Search for the cell housing the specified text and yield its [X, Y] center coordinate. 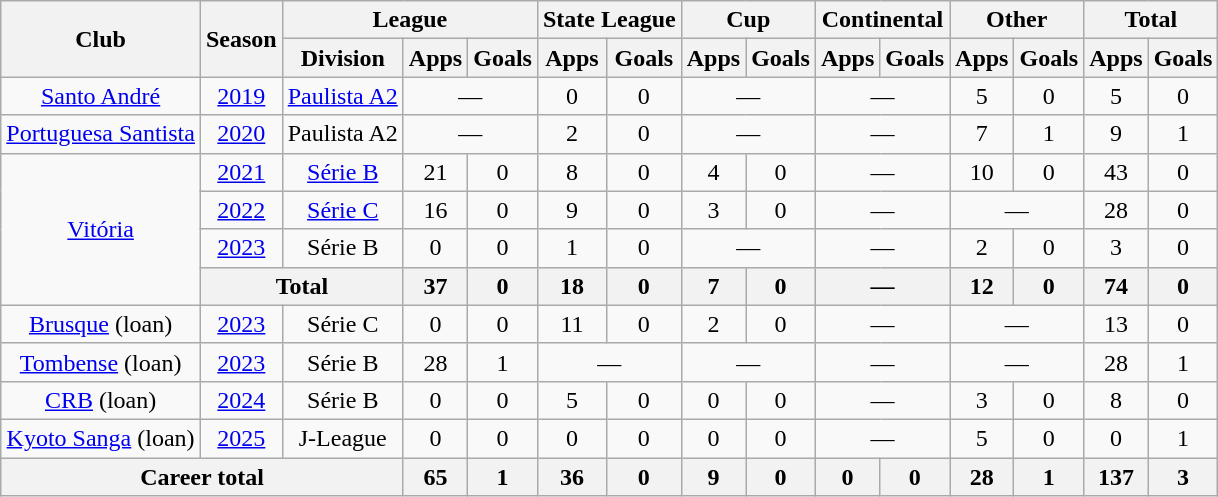
37 [435, 286]
Club [101, 39]
Brusque (loan) [101, 324]
2019 [241, 96]
11 [572, 324]
League [410, 20]
Division [342, 58]
2021 [241, 172]
65 [435, 477]
2020 [241, 134]
Vitória [101, 229]
CRB (loan) [101, 400]
2022 [241, 210]
137 [1116, 477]
State League [609, 20]
12 [982, 286]
Portuguesa Santista [101, 134]
13 [1116, 324]
Tombense (loan) [101, 362]
10 [982, 172]
Continental [882, 20]
43 [1116, 172]
Kyoto Sanga (loan) [101, 438]
74 [1116, 286]
Cup [748, 20]
Career total [202, 477]
2024 [241, 400]
21 [435, 172]
Season [241, 39]
36 [572, 477]
16 [435, 210]
2025 [241, 438]
Other [1017, 20]
4 [713, 172]
Santo André [101, 96]
J-League [342, 438]
18 [572, 286]
